For the text-containing cell, return its midpoint in [X, Y] coordinate format. 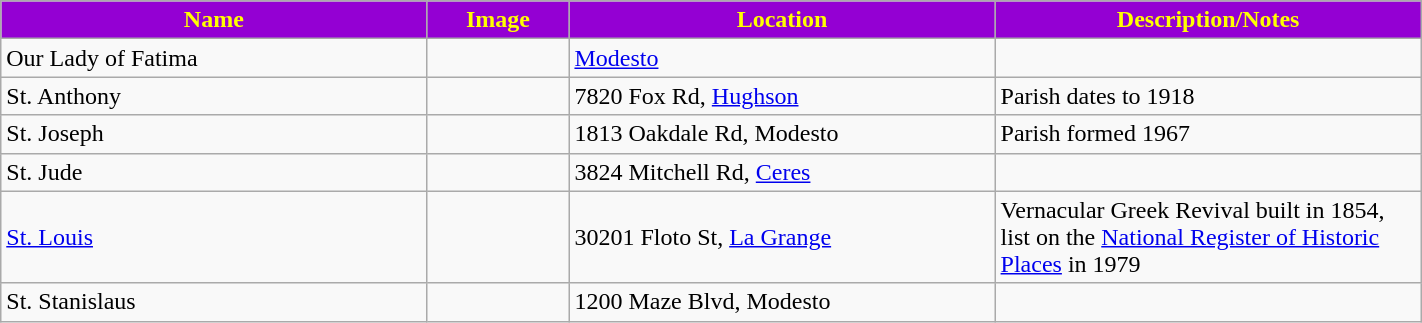
Our Lady of Fatima [214, 58]
1200 Maze Blvd, Modesto [782, 302]
Parish formed 1967 [1208, 134]
Vernacular Greek Revival built in 1854, list on the National Register of Historic Places in 1979 [1208, 237]
3824 Mitchell Rd, Ceres [782, 172]
Location [782, 20]
Description/Notes [1208, 20]
St. Joseph [214, 134]
St. Stanislaus [214, 302]
Modesto [782, 58]
Name [214, 20]
30201 Floto St, La Grange [782, 237]
Image [498, 20]
Parish dates to 1918 [1208, 96]
St. Louis [214, 237]
1813 Oakdale Rd, Modesto [782, 134]
7820 Fox Rd, Hughson [782, 96]
St. Jude [214, 172]
St. Anthony [214, 96]
